Locate the cell with the specified text and output its [X, Y] center coordinate. 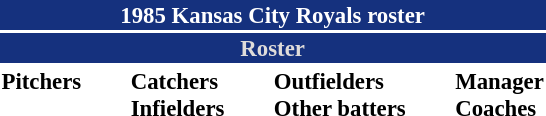
1985 Kansas City Royals roster [272, 15]
Roster [272, 48]
